For the text-containing cell, return its midpoint in (x, y) coordinate format. 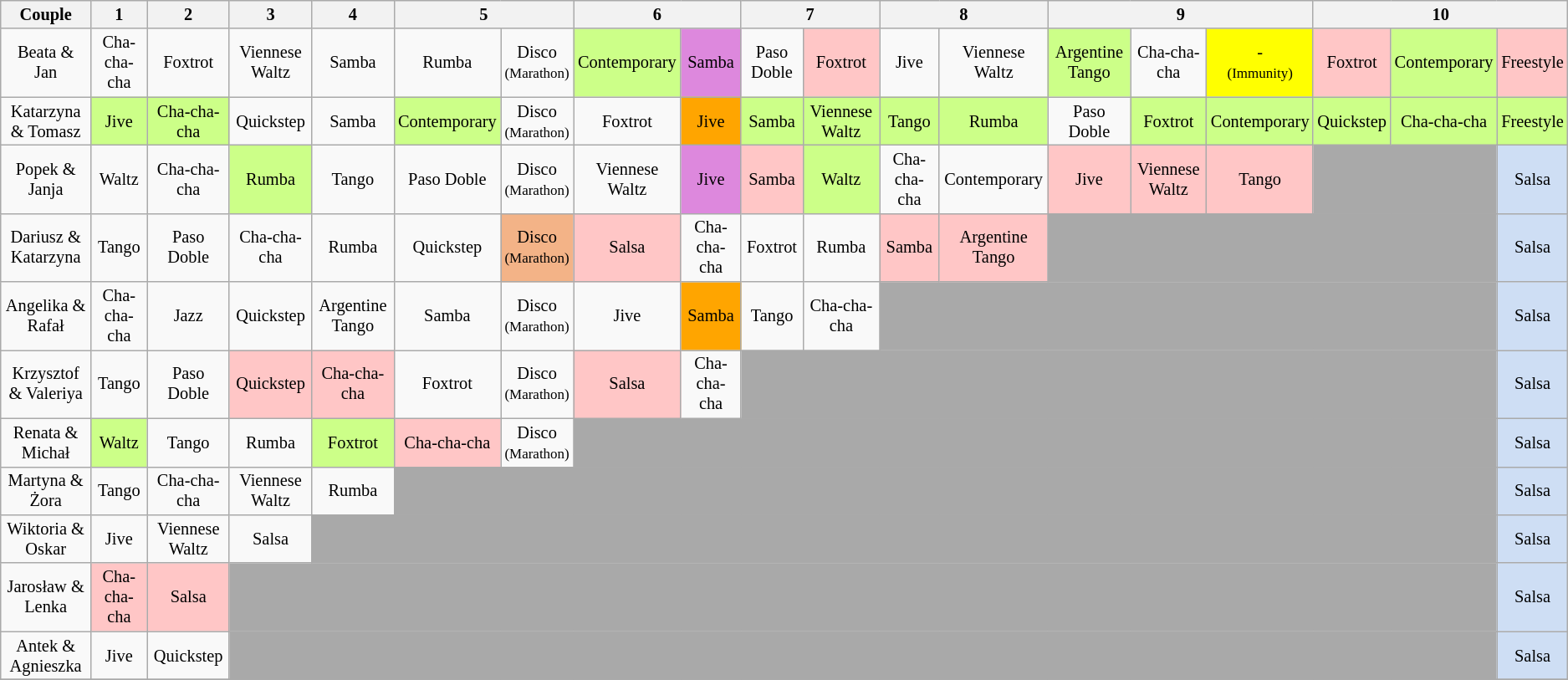
Dariusz & Katarzyna (46, 248)
9 (1181, 14)
5 (483, 14)
Martyna & Żora (46, 491)
Jarosław & Lenka (46, 597)
Couple (46, 14)
Jazz (188, 316)
Angelika & Rafał (46, 316)
10 (1440, 14)
7 (810, 14)
2 (188, 14)
4 (353, 14)
Katarzyna & Tomasz (46, 121)
Popek & Janja (46, 179)
8 (964, 14)
-(Immunity) (1259, 63)
3 (270, 14)
1 (120, 14)
Wiktoria & Oskar (46, 539)
Beata & Jan (46, 63)
6 (657, 14)
Krzysztof & Valeriya (46, 384)
Renata & Michał (46, 442)
Antek & Agnieszka (46, 656)
